Locate the cell with the specified text and output its [x, y] center coordinate. 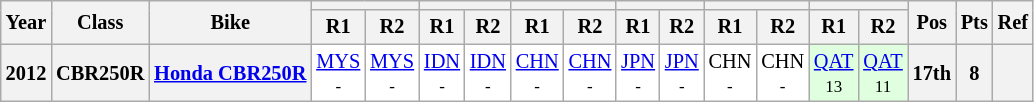
QAT13 [834, 73]
Class [100, 22]
Ref [1013, 22]
2012 [26, 73]
QAT11 [882, 73]
17th [932, 73]
CBR250R [100, 73]
8 [974, 73]
Pts [974, 22]
Year [26, 22]
Honda CBR250R [230, 73]
Pos [932, 22]
Bike [230, 22]
